Provide the (x, y) coordinate of the cell's center where the given text is located.  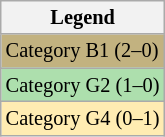
Legend (83, 17)
Category B1 (2–0) (83, 51)
Category G2 (1–0) (83, 85)
Category G4 (0–1) (83, 118)
